Return [X, Y] of the center of cell containing provided text 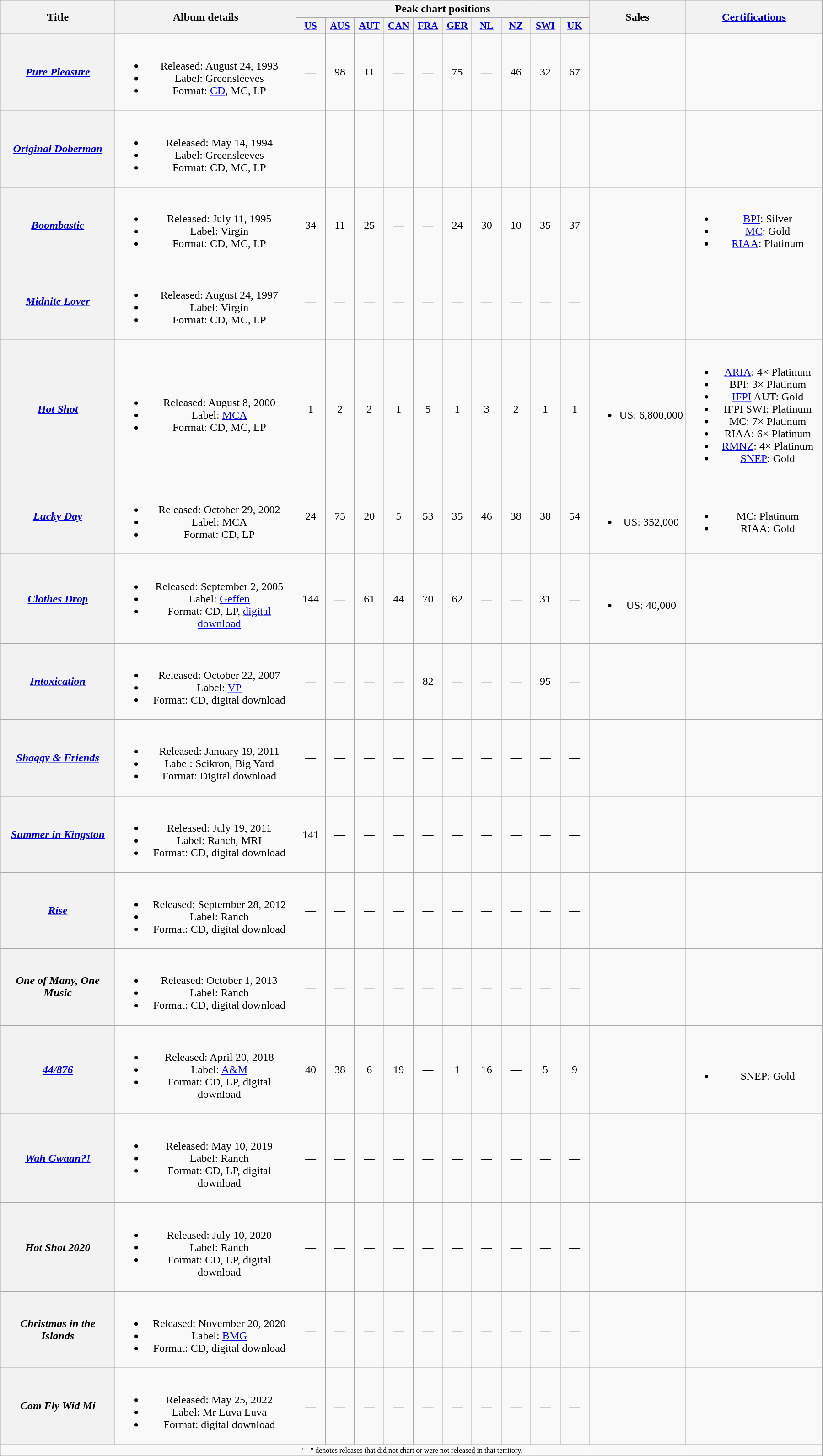
US: 6,800,000 [637, 409]
Released: October 29, 2002Label: MCAFormat: CD, LP [206, 516]
Album details [206, 17]
Certifications [754, 17]
Com Fly Wid Mi [58, 1406]
Released: September 28, 2012Label: RanchFormat: CD, digital download [206, 910]
US [311, 26]
Released: October 22, 2007Label: VPFormat: CD, digital download [206, 682]
40 [311, 1069]
Rise [58, 910]
Released: May 25, 2022Label: Mr Luva LuvaFormat: digital download [206, 1406]
Wah Gwaan?! [58, 1158]
US: 352,000 [637, 516]
Clothes Drop [58, 599]
Boombastic [58, 225]
One of Many, One Music [58, 987]
SWI [545, 26]
Hot Shot 2020 [58, 1247]
AUS [340, 26]
Released: August 8, 2000Label: MCAFormat: CD, MC, LP [206, 409]
20 [369, 516]
34 [311, 225]
Released: August 24, 1997Label: VirginFormat: CD, MC, LP [206, 302]
16 [487, 1069]
44 [398, 599]
US: 40,000 [637, 599]
Midnite Lover [58, 302]
98 [340, 72]
32 [545, 72]
54 [575, 516]
CAN [398, 26]
6 [369, 1069]
AUT [369, 26]
Pure Pleasure [58, 72]
Christmas in the Islands [58, 1329]
NL [487, 26]
Released: July 11, 1995Label: VirginFormat: CD, MC, LP [206, 225]
Sales [637, 17]
SNEP: Gold [754, 1069]
31 [545, 599]
Lucky Day [58, 516]
ARIA: 4× PlatinumBPI: 3× PlatinumIFPI AUT: GoldIFPI SWI: PlatinumMC: 7× PlatinumRIAA: 6× PlatinumRMNZ: 4× PlatinumSNEP: Gold [754, 409]
67 [575, 72]
144 [311, 599]
Released: May 10, 2019Label: RanchFormat: CD, LP, digital download [206, 1158]
Released: July 10, 2020Label: RanchFormat: CD, LP, digital download [206, 1247]
Released: August 24, 1993Label: GreensleevesFormat: CD, MC, LP [206, 72]
82 [428, 682]
Released: April 20, 2018Label: A&MFormat: CD, LP, digital download [206, 1069]
GER [457, 26]
Released: October 1, 2013Label: RanchFormat: CD, digital download [206, 987]
Hot Shot [58, 409]
44/876 [58, 1069]
25 [369, 225]
95 [545, 682]
19 [398, 1069]
62 [457, 599]
Released: May 14, 1994Label: GreensleevesFormat: CD, MC, LP [206, 149]
NZ [516, 26]
Original Doberman [58, 149]
Released: November 20, 2020Label: BMGFormat: CD, digital download [206, 1329]
10 [516, 225]
Title [58, 17]
37 [575, 225]
3 [487, 409]
70 [428, 599]
Released: July 19, 2011Label: Ranch, MRIFormat: CD, digital download [206, 834]
61 [369, 599]
Released: January 19, 2011Label: Scikron, Big YardFormat: Digital download [206, 758]
9 [575, 1069]
53 [428, 516]
MC: PlatinumRIAA: Gold [754, 516]
UK [575, 26]
Intoxication [58, 682]
"—" denotes releases that did not chart or were not released in that territory. [412, 1450]
Shaggy & Friends [58, 758]
141 [311, 834]
Released: September 2, 2005Label: GeffenFormat: CD, LP, digital download [206, 599]
FRA [428, 26]
Peak chart positions [443, 9]
30 [487, 225]
Summer in Kingston [58, 834]
BPI: SilverMC: GoldRIAA: Platinum [754, 225]
